Capture the cell that displays the provided text and extract its (X, Y) central coordinate. 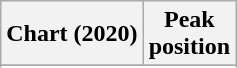
Peakposition (189, 34)
Chart (2020) (72, 34)
